Locate the cell with the specified text and output its [x, y] center coordinate. 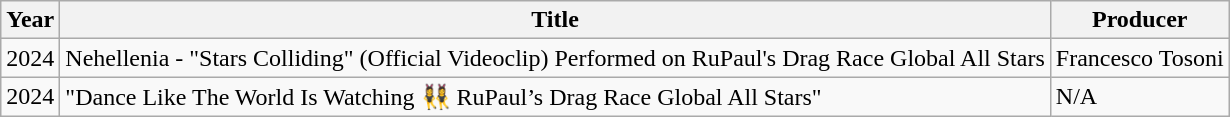
Title [555, 20]
Producer [1140, 20]
Year [30, 20]
"Dance Like The World Is Watching 👯‍♀️ RuPaul’s Drag Race Global All Stars" [555, 97]
Nehellenia - "Stars Colliding" (Official Videoclip) Performed on RuPaul's Drag Race Global All Stars [555, 58]
Francesco Tosoni [1140, 58]
N/A [1140, 97]
